Identify which cell holds the provided text, then report its [x, y] central coordinate. 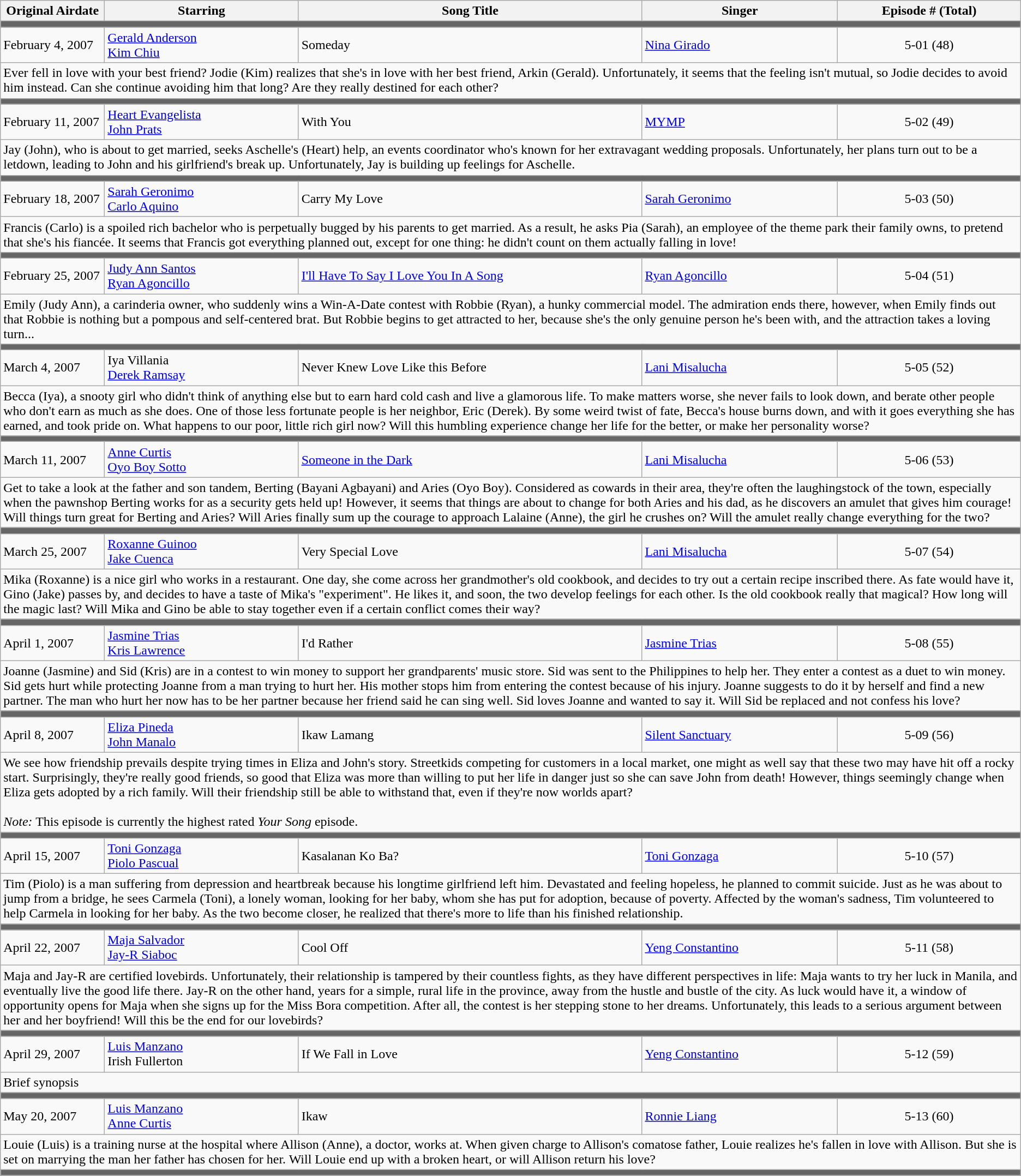
Maja SalvadorJay-R Siaboc [202, 948]
5-03 (50) [929, 199]
I'd Rather [470, 643]
April 15, 2007 [52, 856]
Song Title [470, 11]
Starring [202, 11]
Jasmine TriasKris Lawrence [202, 643]
Kasalanan Ko Ba? [470, 856]
With You [470, 122]
5-10 (57) [929, 856]
Very Special Love [470, 551]
Episode # (Total) [929, 11]
5-02 (49) [929, 122]
Brief synopsis [510, 1082]
Carry My Love [470, 199]
Someone in the Dark [470, 459]
If We Fall in Love [470, 1054]
Nina Girado [740, 45]
Sarah GeronimoCarlo Aquino [202, 199]
5-04 (51) [929, 276]
March 4, 2007 [52, 368]
5-01 (48) [929, 45]
Never Knew Love Like this Before [470, 368]
Ikaw [470, 1116]
5-11 (58) [929, 948]
April 8, 2007 [52, 734]
Jasmine Trias [740, 643]
5-13 (60) [929, 1116]
5-07 (54) [929, 551]
Original Airdate [52, 11]
April 29, 2007 [52, 1054]
Eliza PinedaJohn Manalo [202, 734]
5-09 (56) [929, 734]
MYMP [740, 122]
Someday [470, 45]
Anne CurtisOyo Boy Sotto [202, 459]
Cool Off [470, 948]
Luis ManzanoAnne Curtis [202, 1116]
5-05 (52) [929, 368]
Toni GonzagaPiolo Pascual [202, 856]
Iya VillaniaDerek Ramsay [202, 368]
February 11, 2007 [52, 122]
Singer [740, 11]
February 25, 2007 [52, 276]
5-12 (59) [929, 1054]
February 18, 2007 [52, 199]
Roxanne GuinooJake Cuenca [202, 551]
Silent Sanctuary [740, 734]
Heart EvangelistaJohn Prats [202, 122]
Ikaw Lamang [470, 734]
Toni Gonzaga [740, 856]
I'll Have To Say I Love You In A Song [470, 276]
5-06 (53) [929, 459]
March 25, 2007 [52, 551]
5-08 (55) [929, 643]
Ryan Agoncillo [740, 276]
Luis ManzanoIrish Fullerton [202, 1054]
Ronnie Liang [740, 1116]
April 1, 2007 [52, 643]
Judy Ann SantosRyan Agoncillo [202, 276]
Gerald AndersonKim Chiu [202, 45]
May 20, 2007 [52, 1116]
February 4, 2007 [52, 45]
March 11, 2007 [52, 459]
April 22, 2007 [52, 948]
Sarah Geronimo [740, 199]
